Find where the given text appears and provide that cell's center as (X, Y) coordinate. 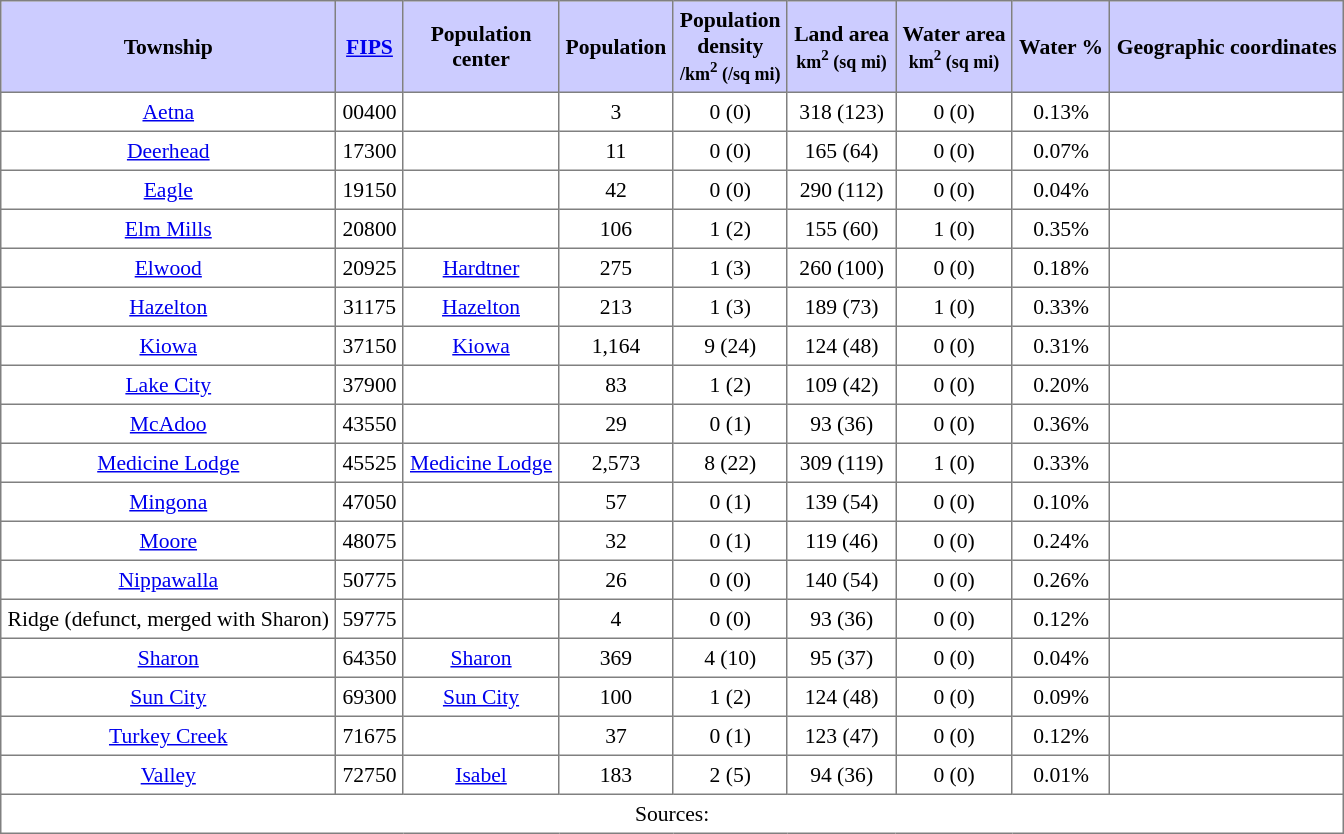
109 (42) (841, 384)
0.24% (1061, 540)
0.18% (1061, 268)
3 (616, 112)
9 (24) (730, 346)
00400 (370, 112)
29 (616, 424)
71675 (370, 736)
4 (616, 618)
123 (47) (841, 736)
275 (616, 268)
290 (112) (841, 190)
Deerhead (168, 150)
Lake City (168, 384)
318 (123) (841, 112)
183 (616, 774)
43550 (370, 424)
57 (616, 502)
Populationdensity/km2 (/sq mi) (730, 47)
Sources: (672, 814)
McAdoo (168, 424)
213 (616, 306)
Isabel (481, 774)
37 (616, 736)
0.10% (1061, 502)
2,573 (616, 462)
95 (37) (841, 658)
26 (616, 580)
Population (616, 47)
Valley (168, 774)
Aetna (168, 112)
94 (36) (841, 774)
0.07% (1061, 150)
47050 (370, 502)
155 (60) (841, 228)
72750 (370, 774)
Hardtner (481, 268)
100 (616, 696)
Elwood (168, 268)
8 (22) (730, 462)
0.35% (1061, 228)
32 (616, 540)
189 (73) (841, 306)
Land areakm2 (sq mi) (841, 47)
Nippawalla (168, 580)
0.01% (1061, 774)
119 (46) (841, 540)
309 (119) (841, 462)
140 (54) (841, 580)
50775 (370, 580)
Water % (1061, 47)
0.20% (1061, 384)
20800 (370, 228)
48075 (370, 540)
17300 (370, 150)
45525 (370, 462)
0.31% (1061, 346)
64350 (370, 658)
Elm Mills (168, 228)
1,164 (616, 346)
31175 (370, 306)
83 (616, 384)
20925 (370, 268)
Moore (168, 540)
42 (616, 190)
369 (616, 658)
Populationcenter (481, 47)
69300 (370, 696)
Mingona (168, 502)
0.36% (1061, 424)
37900 (370, 384)
106 (616, 228)
0.13% (1061, 112)
Eagle (168, 190)
37150 (370, 346)
19150 (370, 190)
11 (616, 150)
Turkey Creek (168, 736)
Ridge (defunct, merged with Sharon) (168, 618)
Water areakm2 (sq mi) (954, 47)
2 (5) (730, 774)
FIPS (370, 47)
0.26% (1061, 580)
4 (10) (730, 658)
0.09% (1061, 696)
Township (168, 47)
165 (64) (841, 150)
139 (54) (841, 502)
260 (100) (841, 268)
59775 (370, 618)
Geographic coordinates (1227, 47)
